Pinpoint the cell where the given text exists, returning its [X, Y] midpoint coordinate. 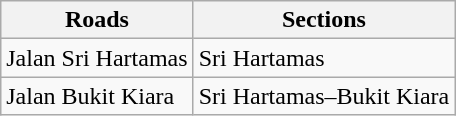
Roads [97, 20]
Jalan Sri Hartamas [97, 58]
Sections [324, 20]
Jalan Bukit Kiara [97, 96]
Sri Hartamas [324, 58]
Sri Hartamas–Bukit Kiara [324, 96]
